Return (X, Y) of the center of cell containing provided text 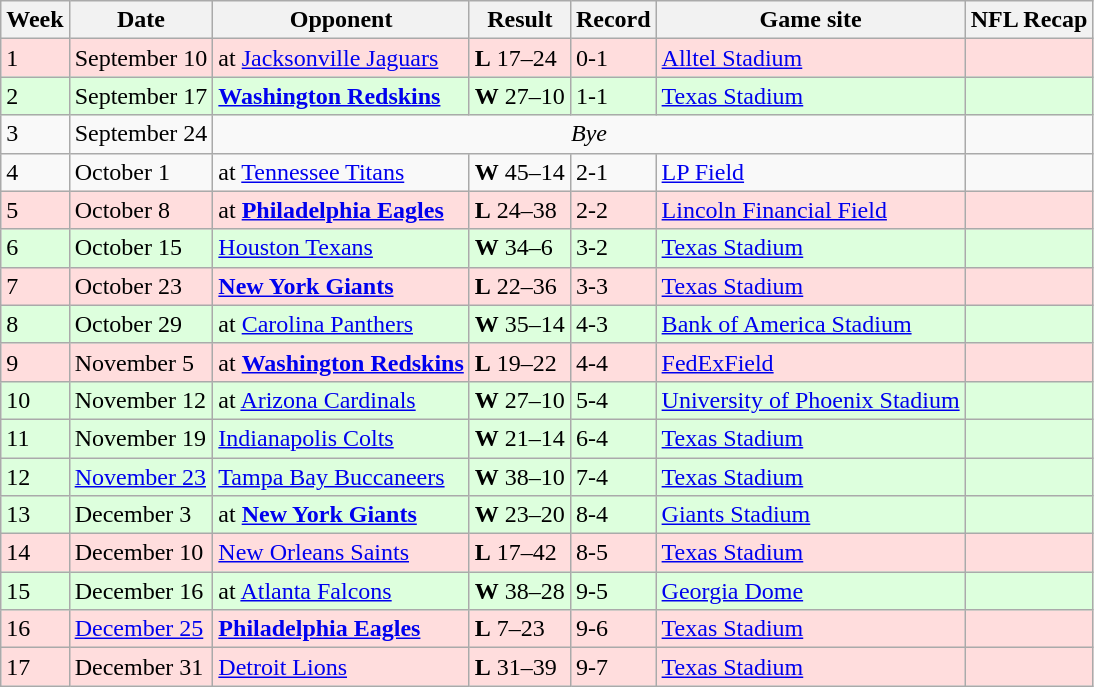
0-1 (613, 58)
at Tennessee Titans (341, 172)
Detroit Lions (341, 667)
Lincoln Financial Field (810, 210)
October 1 (141, 172)
L 31–39 (520, 667)
at Atlanta Falcons (341, 591)
1 (35, 58)
at Washington Redskins (341, 362)
December 3 (141, 515)
4-4 (613, 362)
Week (35, 20)
Houston Texans (341, 248)
Result (520, 20)
16 (35, 629)
at Philadelphia Eagles (341, 210)
at New York Giants (341, 515)
W 21–14 (520, 438)
December 31 (141, 667)
12 (35, 477)
6-4 (613, 438)
at Arizona Cardinals (341, 400)
December 10 (141, 553)
L 7–23 (520, 629)
1-1 (613, 96)
November 5 (141, 362)
3-3 (613, 286)
2-2 (613, 210)
Tampa Bay Buccaneers (341, 477)
NFL Recap (1029, 20)
FedExField (810, 362)
13 (35, 515)
October 8 (141, 210)
October 23 (141, 286)
October 15 (141, 248)
5 (35, 210)
6 (35, 248)
at Carolina Panthers (341, 324)
7 (35, 286)
8 (35, 324)
W 35–14 (520, 324)
Record (613, 20)
L 22–36 (520, 286)
Giants Stadium (810, 515)
W 34–6 (520, 248)
17 (35, 667)
LP Field (810, 172)
14 (35, 553)
L 24–38 (520, 210)
8-5 (613, 553)
New York Giants (341, 286)
8-4 (613, 515)
December 16 (141, 591)
2-1 (613, 172)
7-4 (613, 477)
Washington Redskins (341, 96)
September 10 (141, 58)
Bank of America Stadium (810, 324)
W 45–14 (520, 172)
3 (35, 134)
October 29 (141, 324)
November 12 (141, 400)
9-5 (613, 591)
December 25 (141, 629)
5-4 (613, 400)
9-6 (613, 629)
4 (35, 172)
November 19 (141, 438)
L 17–42 (520, 553)
W 23–20 (520, 515)
15 (35, 591)
11 (35, 438)
Philadelphia Eagles (341, 629)
Alltel Stadium (810, 58)
L 19–22 (520, 362)
4-3 (613, 324)
L 17–24 (520, 58)
W 38–10 (520, 477)
10 (35, 400)
W 38–28 (520, 591)
September 17 (141, 96)
at Jacksonville Jaguars (341, 58)
September 24 (141, 134)
University of Phoenix Stadium (810, 400)
2 (35, 96)
Georgia Dome (810, 591)
9-7 (613, 667)
New Orleans Saints (341, 553)
Indianapolis Colts (341, 438)
9 (35, 362)
Bye (589, 134)
3-2 (613, 248)
Game site (810, 20)
Date (141, 20)
Opponent (341, 20)
November 23 (141, 477)
